Capture the cell that displays the provided text and extract its (X, Y) central coordinate. 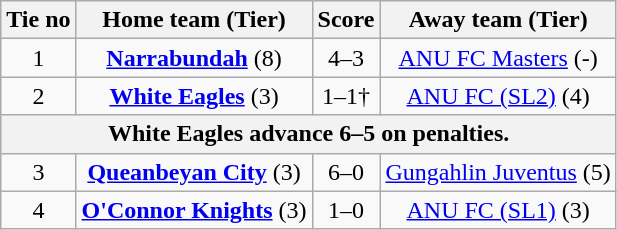
3 (38, 172)
6–0 (346, 172)
Tie no (38, 20)
1–0 (346, 210)
Away team (Tier) (498, 20)
Narrabundah (8) (194, 58)
Gungahlin Juventus (5) (498, 172)
ANU FC (SL2) (4) (498, 96)
1–1† (346, 96)
1 (38, 58)
White Eagles (3) (194, 96)
Queanbeyan City (3) (194, 172)
White Eagles advance 6–5 on penalties. (309, 134)
ANU FC Masters (-) (498, 58)
ANU FC (SL1) (3) (498, 210)
Score (346, 20)
O'Connor Knights (3) (194, 210)
4–3 (346, 58)
Home team (Tier) (194, 20)
2 (38, 96)
4 (38, 210)
